Determine the [X, Y] coordinate at the center of the cell enclosing the given text.  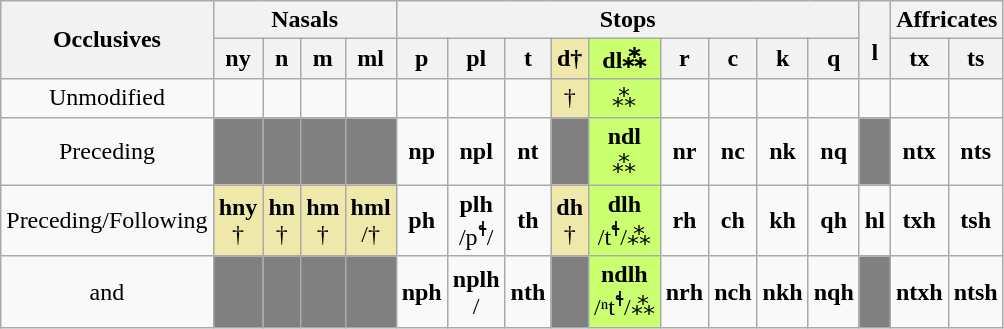
nk [782, 152]
rh [684, 220]
Preceding/Following [107, 220]
hml /† [370, 220]
txh [919, 220]
ch [733, 220]
nrh [684, 292]
ml [370, 59]
ts [976, 59]
nts [976, 152]
ndlh /ⁿtɬ/⁂ [625, 292]
nt [528, 152]
np [422, 152]
th [528, 220]
† [570, 98]
nph [422, 292]
ntx [919, 152]
nplh / [476, 292]
d† [570, 59]
Preceding [107, 152]
hny † [238, 220]
and [107, 292]
c [733, 59]
Unmodified [107, 98]
⁂ [625, 98]
pl [476, 59]
Affricates [946, 20]
ny [238, 59]
hn † [282, 220]
Nasals [304, 20]
r [684, 59]
nth [528, 292]
tx [919, 59]
hm † [323, 220]
hl [874, 220]
Occlusives [107, 40]
tsh [976, 220]
p [422, 59]
n [282, 59]
k [782, 59]
qh [834, 220]
dh † [570, 220]
kh [782, 220]
nr [684, 152]
ntxh [919, 292]
plh /pɬ/ [476, 220]
nq [834, 152]
ntsh [976, 292]
ndl ⁂ [625, 152]
npl [476, 152]
dl⁂ [625, 59]
t [528, 59]
l [874, 40]
ph [422, 220]
Stops [628, 20]
m [323, 59]
nqh [834, 292]
q [834, 59]
dlh /tɬ/⁂ [625, 220]
nkh [782, 292]
nch [733, 292]
nc [733, 152]
